Determine the (x, y) coordinate at the center of the cell enclosing the given text.  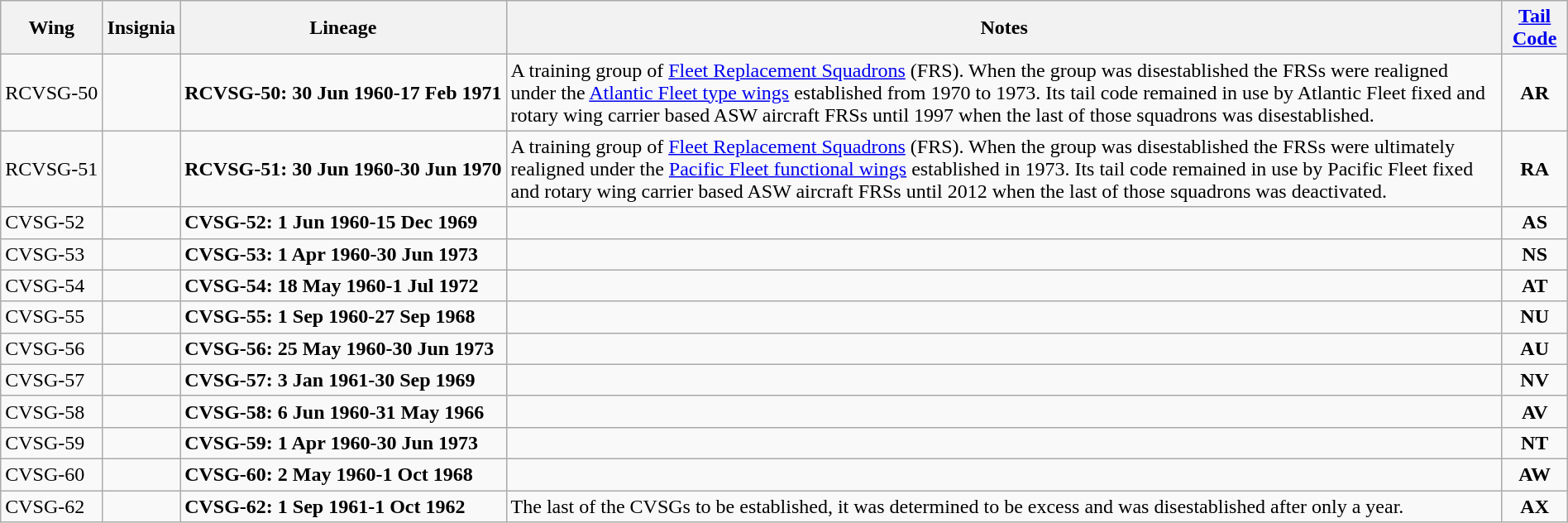
Tail Code (1535, 28)
CVSG-60: 2 May 1960-1 Oct 1968 (343, 474)
AU (1535, 348)
CVSG-52: 1 Jun 1960-15 Dec 1969 (343, 223)
CVSG-52 (51, 223)
Wing (51, 28)
RCVSG-51 (51, 169)
Notes (1004, 28)
CVSG-62: 1 Sep 1961-1 Oct 1962 (343, 506)
CVSG-58: 6 Jun 1960-31 May 1966 (343, 411)
AW (1535, 474)
AV (1535, 411)
CVSG-53: 1 Apr 1960-30 Jun 1973 (343, 254)
The last of the CVSGs to be established, it was determined to be excess and was disestablished after only a year. (1004, 506)
CVSG-58 (51, 411)
AT (1535, 285)
CVSG-53 (51, 254)
CVSG-56: 25 May 1960-30 Jun 1973 (343, 348)
AS (1535, 223)
NT (1535, 443)
CVSG-60 (51, 474)
AR (1535, 93)
Insignia (141, 28)
CVSG-55 (51, 317)
RA (1535, 169)
CVSG-56 (51, 348)
CVSG-57 (51, 380)
CVSG-59 (51, 443)
CVSG-54: 18 May 1960-1 Jul 1972 (343, 285)
CVSG-54 (51, 285)
CVSG-57: 3 Jan 1961-30 Sep 1969 (343, 380)
AX (1535, 506)
CVSG-62 (51, 506)
NS (1535, 254)
Lineage (343, 28)
NU (1535, 317)
RCVSG-51: 30 Jun 1960-30 Jun 1970 (343, 169)
NV (1535, 380)
RCVSG-50: 30 Jun 1960-17 Feb 1971 (343, 93)
RCVSG-50 (51, 93)
CVSG-55: 1 Sep 1960-27 Sep 1968 (343, 317)
CVSG-59: 1 Apr 1960-30 Jun 1973 (343, 443)
